Detect which cell encompasses the target text, then output its (x, y) center coordinate. 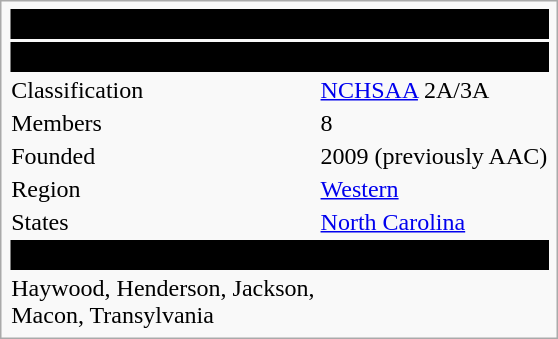
Counties (280, 255)
Region (163, 189)
Founded (163, 156)
Data (280, 57)
North Carolina (434, 222)
Haywood, Henderson, Jackson,Macon, Transylvania (163, 302)
NCHSAA 2A/3A (434, 90)
Members (163, 123)
Western North Carolina Athletic Conference (280, 24)
Western (434, 189)
8 (434, 123)
2009 (previously AAC) (434, 156)
Classification (163, 90)
States (163, 222)
